Identify which cell holds the provided text, then report its (X, Y) central coordinate. 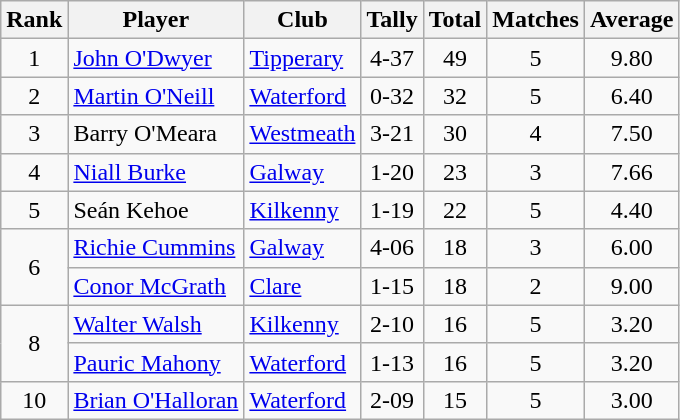
Tally (392, 20)
Rank (34, 20)
32 (455, 96)
49 (455, 58)
7.66 (632, 172)
Martin O'Neill (156, 96)
2-10 (392, 324)
Brian O'Halloran (156, 400)
Average (632, 20)
1-13 (392, 362)
9.80 (632, 58)
9.00 (632, 286)
Clare (302, 286)
22 (455, 210)
3.00 (632, 400)
23 (455, 172)
3-21 (392, 134)
Richie Cummins (156, 248)
7.50 (632, 134)
Westmeath (302, 134)
Walter Walsh (156, 324)
Club (302, 20)
Niall Burke (156, 172)
2-09 (392, 400)
6.00 (632, 248)
Seán Kehoe (156, 210)
John O'Dwyer (156, 58)
6.40 (632, 96)
4.40 (632, 210)
1-19 (392, 210)
4-37 (392, 58)
Barry O'Meara (156, 134)
Conor McGrath (156, 286)
1-15 (392, 286)
1 (34, 58)
Tipperary (302, 58)
15 (455, 400)
Player (156, 20)
1-20 (392, 172)
0-32 (392, 96)
6 (34, 267)
10 (34, 400)
4-06 (392, 248)
30 (455, 134)
Pauric Mahony (156, 362)
Total (455, 20)
Matches (536, 20)
8 (34, 343)
